Provide the (x, y) coordinate of the cell's center where the given text is located.  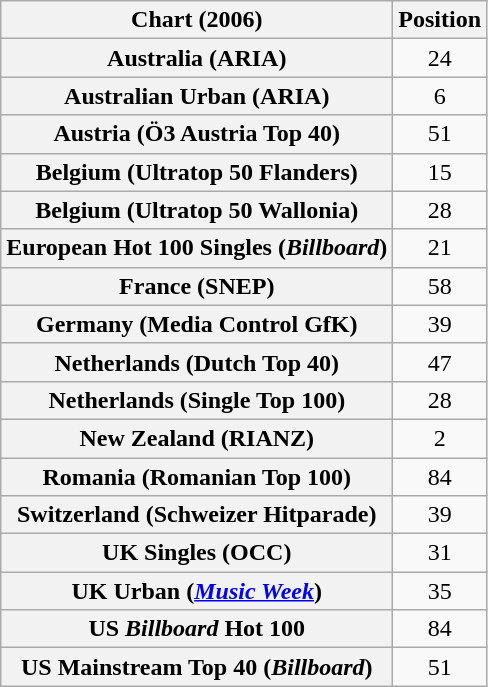
58 (440, 286)
Australia (ARIA) (197, 58)
24 (440, 58)
47 (440, 362)
US Mainstream Top 40 (Billboard) (197, 667)
Netherlands (Single Top 100) (197, 400)
Belgium (Ultratop 50 Flanders) (197, 172)
2 (440, 438)
15 (440, 172)
31 (440, 553)
Switzerland (Schweizer Hitparade) (197, 515)
21 (440, 248)
Australian Urban (ARIA) (197, 96)
European Hot 100 Singles (Billboard) (197, 248)
Netherlands (Dutch Top 40) (197, 362)
UK Singles (OCC) (197, 553)
6 (440, 96)
Romania (Romanian Top 100) (197, 477)
US Billboard Hot 100 (197, 629)
New Zealand (RIANZ) (197, 438)
Chart (2006) (197, 20)
UK Urban (Music Week) (197, 591)
35 (440, 591)
France (SNEP) (197, 286)
Position (440, 20)
Germany (Media Control GfK) (197, 324)
Belgium (Ultratop 50 Wallonia) (197, 210)
Austria (Ö3 Austria Top 40) (197, 134)
